Output the [x, y] coordinate of the center of the cell containing the given text.  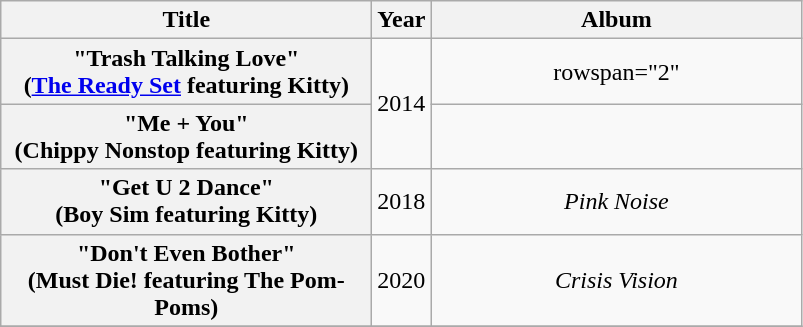
"Trash Talking Love"(The Ready Set featuring Kitty) [186, 72]
rowspan="2" [616, 72]
Title [186, 20]
2014 [402, 104]
2020 [402, 280]
"Don't Even Bother"(Must Die! featuring The Pom-Poms) [186, 280]
Crisis Vision [616, 280]
"Get U 2 Dance"(Boy Sim featuring Kitty) [186, 202]
2018 [402, 202]
Album [616, 20]
Pink Noise [616, 202]
"Me + You"(Chippy Nonstop featuring Kitty) [186, 136]
Year [402, 20]
